Provide the [x, y] coordinate of the cell's center where the given text is located.  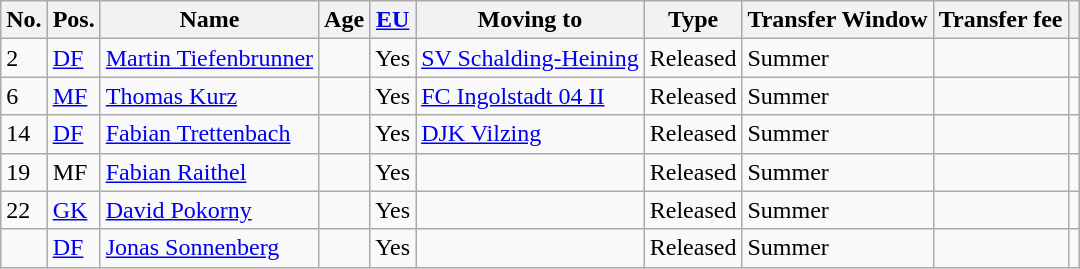
Transfer Window [838, 20]
Moving to [530, 20]
GK [74, 210]
Name [209, 20]
SV Schalding-Heining [530, 58]
Jonas Sonnenberg [209, 248]
Martin Tiefenbrunner [209, 58]
Fabian Raithel [209, 172]
DJK Vilzing [530, 134]
22 [24, 210]
David Pokorny [209, 210]
FC Ingolstadt 04 II [530, 96]
No. [24, 20]
Fabian Trettenbach [209, 134]
6 [24, 96]
19 [24, 172]
Age [344, 20]
2 [24, 58]
Pos. [74, 20]
Type [693, 20]
14 [24, 134]
Thomas Kurz [209, 96]
Transfer fee [1000, 20]
EU [393, 20]
